Search for the cell housing the specified text and yield its [X, Y] center coordinate. 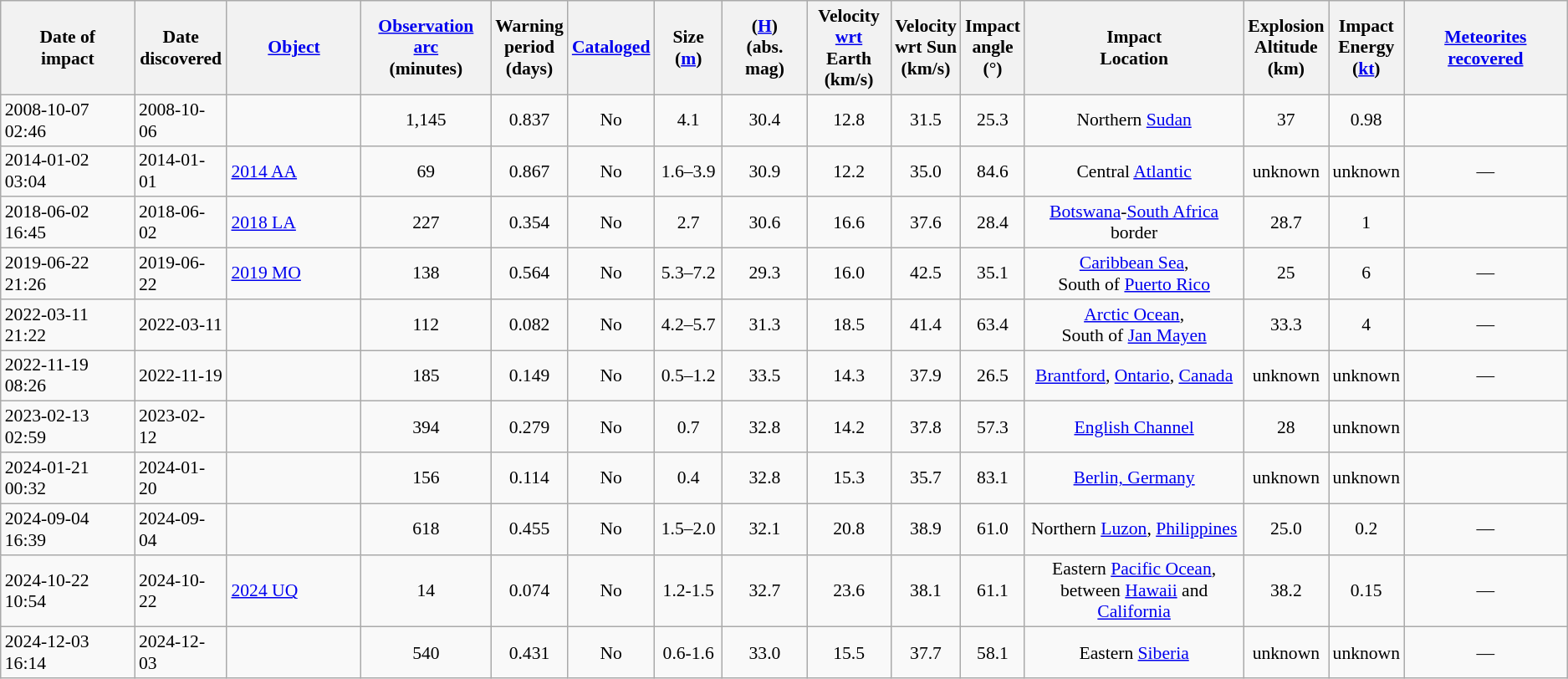
0.837 [529, 120]
14.2 [849, 426]
Object [294, 48]
English Channel [1134, 426]
32.7 [764, 590]
2022-03-11 [181, 324]
Caribbean Sea,South of Puerto Rico [1134, 274]
0.082 [529, 324]
Impactangle(°) [993, 48]
33.0 [764, 652]
4 [1366, 324]
Central Atlantic [1134, 171]
Velocitywrt Earth(km/s) [849, 48]
61.1 [993, 590]
30.6 [764, 222]
83.1 [993, 478]
0.867 [529, 171]
30.4 [764, 120]
ImpactEnergy(kt) [1366, 48]
Date ofimpact [68, 48]
156 [426, 478]
0.455 [529, 528]
25 [1286, 274]
1.2-1.5 [687, 590]
185 [426, 376]
2008-10-07 02:46 [68, 120]
61.0 [993, 528]
Observation arc(minutes) [426, 48]
33.5 [764, 376]
63.4 [993, 324]
2023-02-13 02:59 [68, 426]
84.6 [993, 171]
0.5–1.2 [687, 376]
2024-10-22 10:54 [68, 590]
0.15 [1366, 590]
Northern Luzon, Philippines [1134, 528]
2024-09-04 [181, 528]
394 [426, 426]
6 [1366, 274]
2022-11-19 08:26 [68, 376]
31.3 [764, 324]
2024 UQ [294, 590]
2024-01-21 00:32 [68, 478]
33.3 [1286, 324]
16.6 [849, 222]
18.5 [849, 324]
ImpactLocation [1134, 48]
Cataloged [611, 48]
2023-02-12 [181, 426]
23.6 [849, 590]
69 [426, 171]
29.3 [764, 274]
5.3–7.2 [687, 274]
4.1 [687, 120]
25.0 [1286, 528]
2019-06-22 21:26 [68, 274]
28.7 [1286, 222]
15.5 [849, 652]
2018-06-02 [181, 222]
1.5–2.0 [687, 528]
Datediscovered [181, 48]
Arctic Ocean,South of Jan Mayen [1134, 324]
1 [1366, 222]
35.0 [926, 171]
12.2 [849, 171]
12.8 [849, 120]
14.3 [849, 376]
37 [1286, 120]
Size (m) [687, 48]
30.9 [764, 171]
0.074 [529, 590]
Berlin, Germany [1134, 478]
0.431 [529, 652]
0.279 [529, 426]
138 [426, 274]
0.354 [529, 222]
32.1 [764, 528]
2024-01-20 [181, 478]
0.2 [1366, 528]
Northern Sudan [1134, 120]
2024-12-03 16:14 [68, 652]
227 [426, 222]
2024-10-22 [181, 590]
Eastern Siberia [1134, 652]
Botswana-South Africa border [1134, 222]
2.7 [687, 222]
28 [1286, 426]
2022-11-19 [181, 376]
Warningperiod(days) [529, 48]
37.6 [926, 222]
26.5 [993, 376]
14 [426, 590]
Meteorites recovered [1485, 48]
37.9 [926, 376]
0.6-1.6 [687, 652]
540 [426, 652]
42.5 [926, 274]
20.8 [849, 528]
2024-09-04 16:39 [68, 528]
58.1 [993, 652]
25.3 [993, 120]
16.0 [849, 274]
37.8 [926, 426]
2024-12-03 [181, 652]
1,145 [426, 120]
4.2–5.7 [687, 324]
0.564 [529, 274]
2014-01-02 03:04 [68, 171]
0.7 [687, 426]
31.5 [926, 120]
0.98 [1366, 120]
Brantford, Ontario, Canada [1134, 376]
37.7 [926, 652]
0.149 [529, 376]
57.3 [993, 426]
15.3 [849, 478]
2019-06-22 [181, 274]
2014 AA [294, 171]
28.4 [993, 222]
618 [426, 528]
(H)(abs. mag) [764, 48]
35.1 [993, 274]
2018-06-02 16:45 [68, 222]
ExplosionAltitude(km) [1286, 48]
2014-01-01 [181, 171]
Eastern Pacific Ocean,between Hawaii and California [1134, 590]
41.4 [926, 324]
35.7 [926, 478]
0.114 [529, 478]
2019 MO [294, 274]
38.1 [926, 590]
2018 LA [294, 222]
2008-10-06 [181, 120]
38.9 [926, 528]
112 [426, 324]
38.2 [1286, 590]
Velocitywrt Sun(km/s) [926, 48]
0.4 [687, 478]
1.6–3.9 [687, 171]
2022-03-11 21:22 [68, 324]
